From the cell containing the given text, extract its center point as (x, y) coordinate. 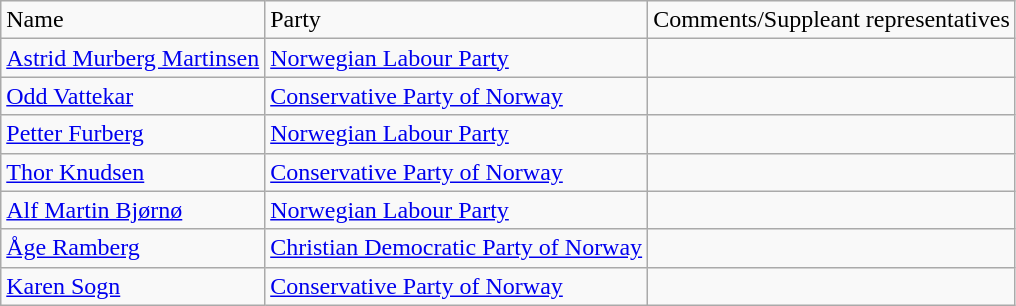
Åge Ramberg (133, 248)
Odd Vattekar (133, 96)
Christian Democratic Party of Norway (456, 248)
Comments/Suppleant representatives (832, 20)
Name (133, 20)
Karen Sogn (133, 286)
Petter Furberg (133, 134)
Alf Martin Bjørnø (133, 210)
Thor Knudsen (133, 172)
Party (456, 20)
Astrid Murberg Martinsen (133, 58)
